For the text-containing cell, return its midpoint in [X, Y] coordinate format. 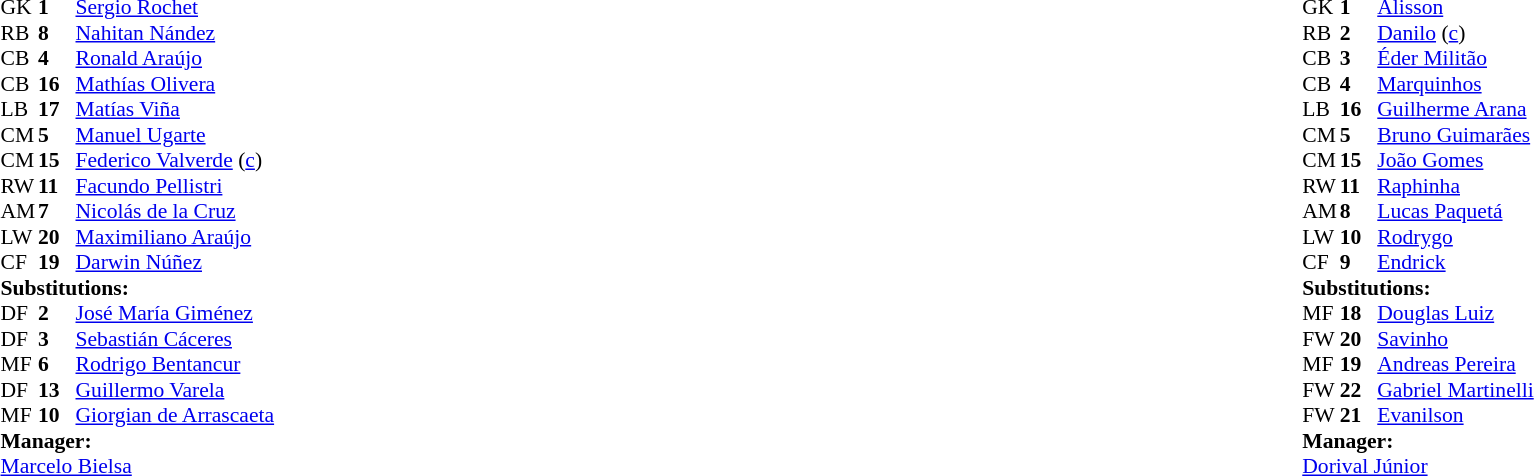
Sebastián Cáceres [176, 339]
Rodrygo [1455, 237]
18 [1359, 313]
Rodrigo Bentancur [176, 365]
Evanilson [1455, 415]
Lucas Paquetá [1455, 211]
Danilo (c) [1455, 33]
22 [1359, 390]
13 [57, 390]
21 [1359, 415]
Manuel Ugarte [176, 135]
Gabriel Martinelli [1455, 390]
Guilherme Arana [1455, 109]
João Gomes [1455, 161]
9 [1359, 263]
Nicolás de la Cruz [176, 211]
Nahitan Nández [176, 33]
Matías Viña [176, 109]
Bruno Guimarães [1455, 135]
Maximiliano Araújo [176, 237]
Andreas Pereira [1455, 365]
Darwin Núñez [176, 263]
Marquinhos [1455, 84]
Raphinha [1455, 186]
Facundo Pellistri [176, 186]
6 [57, 365]
17 [57, 109]
Endrick [1455, 263]
7 [57, 211]
Giorgian de Arrascaeta [176, 415]
Mathías Olivera [176, 84]
Savinho [1455, 339]
Guillermo Varela [176, 390]
Éder Militão [1455, 59]
Ronald Araújo [176, 59]
Douglas Luiz [1455, 313]
Federico Valverde (c) [176, 161]
José María Giménez [176, 313]
